Capture the cell that displays the provided text and extract its [x, y] central coordinate. 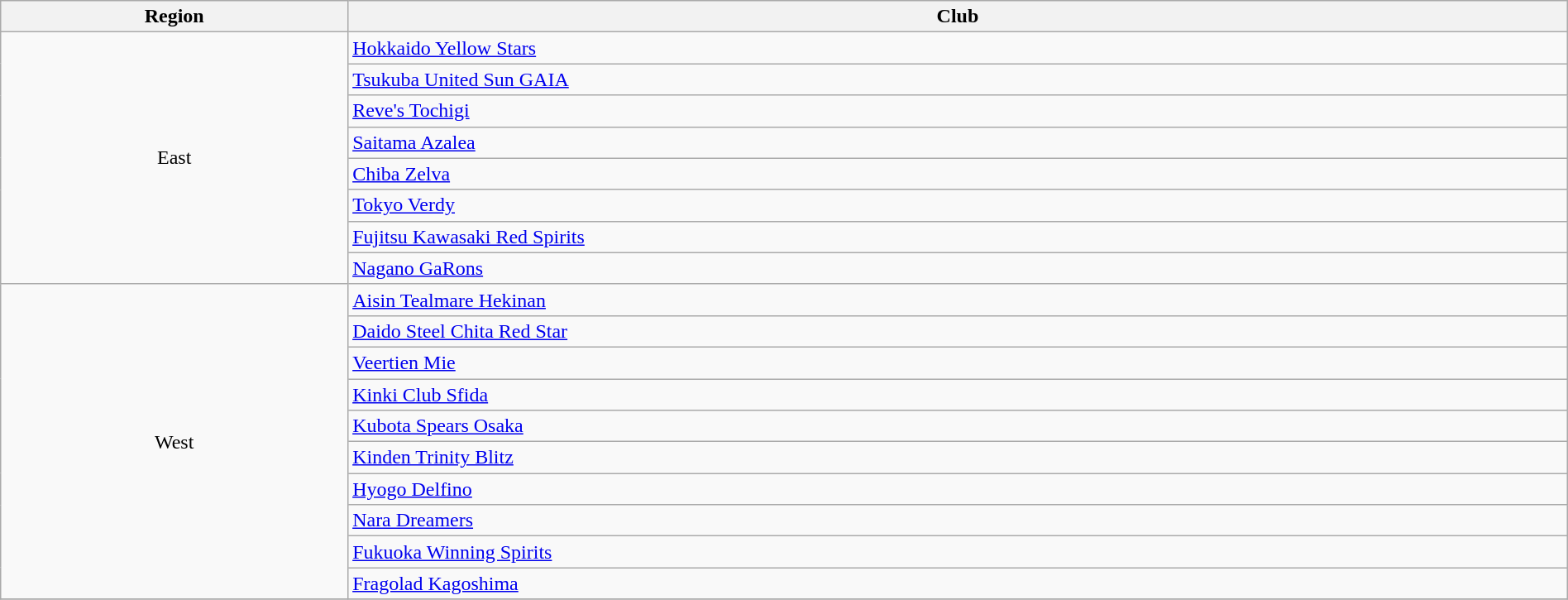
Kubota Spears Osaka [958, 426]
West [174, 442]
Tsukuba United Sun GAIA [958, 79]
Kinki Club Sfida [958, 395]
Reve's Tochigi [958, 111]
Region [174, 17]
Nara Dreamers [958, 521]
East [174, 158]
Club [958, 17]
Fragolad Kagoshima [958, 583]
Fujitsu Kawasaki Red Spirits [958, 237]
Saitama Azalea [958, 142]
Hyogo Delfino [958, 489]
Chiba Zelva [958, 174]
Aisin Tealmare Hekinan [958, 300]
Fukuoka Winning Spirits [958, 552]
Daido Steel Chita Red Star [958, 331]
Tokyo Verdy [958, 205]
Veertien Mie [958, 362]
Hokkaido Yellow Stars [958, 48]
Kinden Trinity Blitz [958, 458]
Nagano GaRons [958, 268]
